Output the (x, y) coordinate of the center of the cell containing the given text.  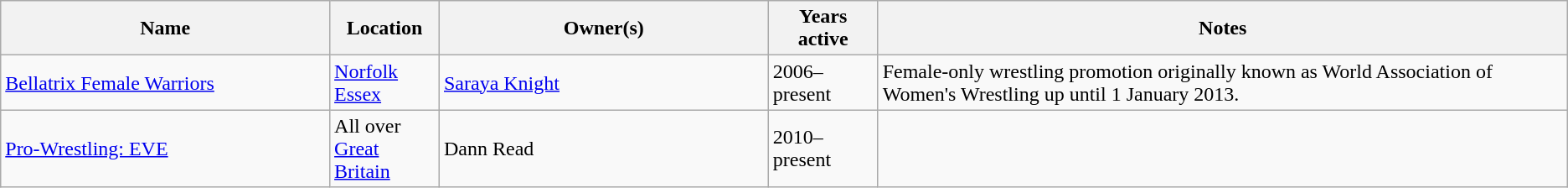
Owner(s) (603, 29)
Notes (1223, 29)
2010–present (823, 149)
All over Great Britain (385, 149)
Saraya Knight (603, 82)
2006–present (823, 82)
Dann Read (603, 149)
Bellatrix Female Warriors (166, 82)
Name (166, 29)
NorfolkEssex (385, 82)
Location (385, 29)
Pro-Wrestling: EVE (166, 149)
Female-only wrestling promotion originally known as World Association of Women's Wrestling up until 1 January 2013. (1223, 82)
Years active (823, 29)
